Extract the [x, y] coordinate from the center of the cell holding the provided text.  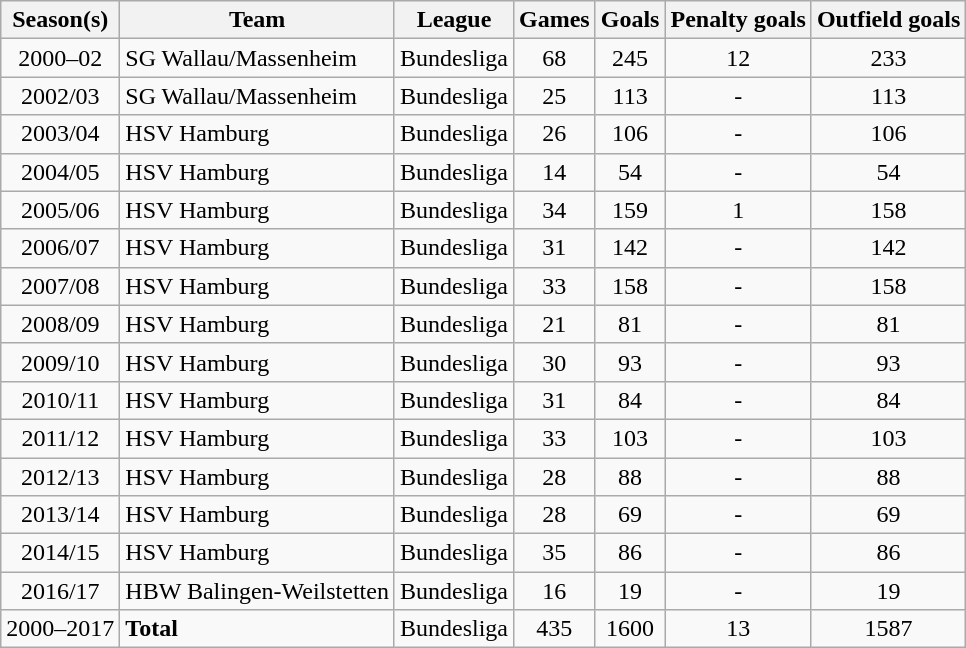
35 [555, 553]
21 [555, 324]
Season(s) [60, 20]
Team [258, 20]
2006/07 [60, 248]
2000–02 [60, 58]
2011/12 [60, 438]
245 [630, 58]
233 [888, 58]
2005/06 [60, 210]
2010/11 [60, 400]
13 [738, 629]
34 [555, 210]
25 [555, 96]
2008/09 [60, 324]
159 [630, 210]
2000–2017 [60, 629]
Penalty goals [738, 20]
League [454, 20]
26 [555, 134]
Outfield goals [888, 20]
1587 [888, 629]
2004/05 [60, 172]
14 [555, 172]
2003/04 [60, 134]
30 [555, 362]
2009/10 [60, 362]
68 [555, 58]
2007/08 [60, 286]
2014/15 [60, 553]
1600 [630, 629]
HBW Balingen-Weilstetten [258, 591]
Games [555, 20]
2016/17 [60, 591]
Goals [630, 20]
435 [555, 629]
2012/13 [60, 477]
2013/14 [60, 515]
Total [258, 629]
2002/03 [60, 96]
16 [555, 591]
12 [738, 58]
1 [738, 210]
